For the text-containing cell, return its midpoint in [X, Y] coordinate format. 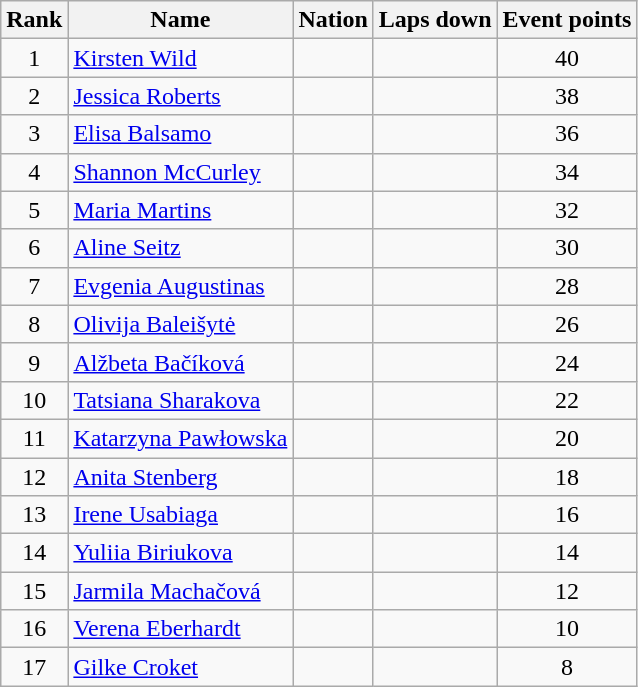
40 [567, 58]
6 [34, 248]
30 [567, 248]
Jarmila Machačová [180, 591]
Kirsten Wild [180, 58]
34 [567, 172]
Verena Eberhardt [180, 629]
24 [567, 362]
Event points [567, 20]
Katarzyna Pawłowska [180, 438]
Evgenia Augustinas [180, 286]
Irene Usabiaga [180, 515]
18 [567, 477]
Aline Seitz [180, 248]
Nation [333, 20]
3 [34, 134]
Maria Martins [180, 210]
20 [567, 438]
9 [34, 362]
Alžbeta Bačíková [180, 362]
Name [180, 20]
13 [34, 515]
7 [34, 286]
1 [34, 58]
Tatsiana Sharakova [180, 400]
38 [567, 96]
Elisa Balsamo [180, 134]
Anita Stenberg [180, 477]
26 [567, 324]
Rank [34, 20]
Shannon McCurley [180, 172]
36 [567, 134]
11 [34, 438]
Olivija Baleišytė [180, 324]
28 [567, 286]
5 [34, 210]
32 [567, 210]
2 [34, 96]
17 [34, 667]
Jessica Roberts [180, 96]
15 [34, 591]
4 [34, 172]
Laps down [435, 20]
22 [567, 400]
Gilke Croket [180, 667]
Yuliia Biriukova [180, 553]
